Search for the cell housing the specified text and yield its [x, y] center coordinate. 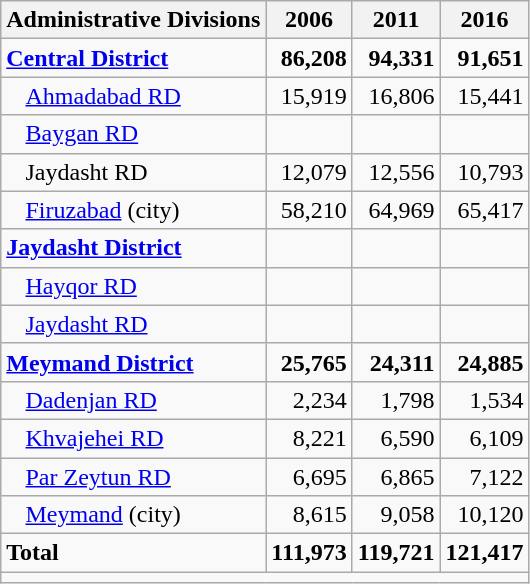
15,919 [309, 96]
9,058 [396, 515]
24,311 [396, 362]
1,534 [484, 400]
Firuzabad (city) [134, 210]
8,615 [309, 515]
Administrative Divisions [134, 20]
2,234 [309, 400]
2016 [484, 20]
6,109 [484, 438]
2011 [396, 20]
64,969 [396, 210]
10,793 [484, 172]
86,208 [309, 58]
16,806 [396, 96]
Jaydasht District [134, 248]
94,331 [396, 58]
119,721 [396, 553]
12,079 [309, 172]
Dadenjan RD [134, 400]
6,695 [309, 477]
7,122 [484, 477]
91,651 [484, 58]
Meymand District [134, 362]
111,973 [309, 553]
6,865 [396, 477]
65,417 [484, 210]
Total [134, 553]
15,441 [484, 96]
10,120 [484, 515]
Baygan RD [134, 134]
25,765 [309, 362]
12,556 [396, 172]
Central District [134, 58]
6,590 [396, 438]
Par Zeytun RD [134, 477]
Khvajehei RD [134, 438]
Hayqor RD [134, 286]
Ahmadabad RD [134, 96]
8,221 [309, 438]
2006 [309, 20]
121,417 [484, 553]
1,798 [396, 400]
24,885 [484, 362]
Meymand (city) [134, 515]
58,210 [309, 210]
